For the text-containing cell, return its midpoint in [X, Y] coordinate format. 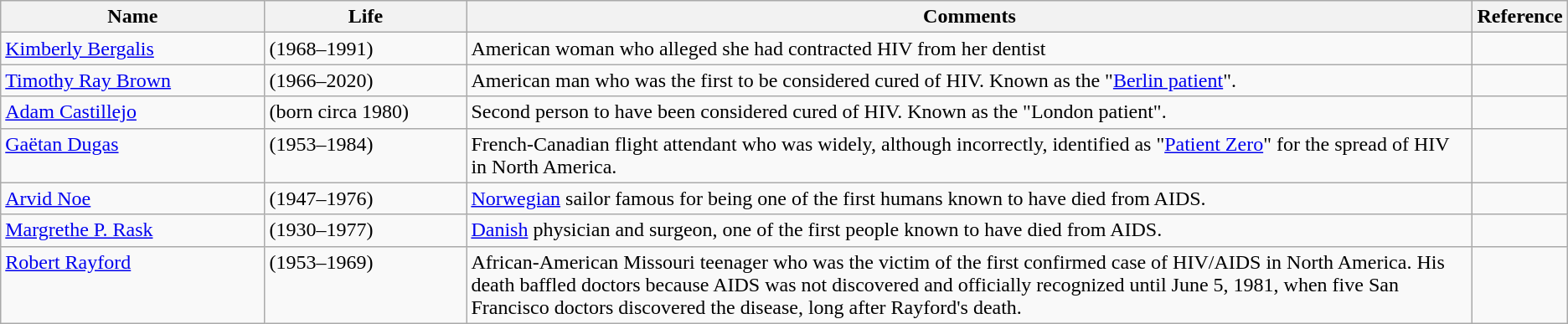
(born circa 1980) [365, 112]
Life [365, 17]
Adam Castillejo [132, 112]
(1953–1984) [365, 156]
Danish physician and surgeon, one of the first people known to have died from AIDS. [970, 230]
(1953–1969) [365, 285]
(1966–2020) [365, 80]
French-Canadian flight attendant who was widely, although incorrectly, identified as "Patient Zero" for the spread of HIV in North America. [970, 156]
Reference [1519, 17]
American woman who alleged she had contracted HIV from her dentist [970, 49]
Second person to have been considered cured of HIV. Known as the "London patient". [970, 112]
Robert Rayford [132, 285]
Timothy Ray Brown [132, 80]
Margrethe P. Rask [132, 230]
(1968–1991) [365, 49]
American man who was the first to be considered cured of HIV. Known as the "Berlin patient". [970, 80]
Gaëtan Dugas [132, 156]
Name [132, 17]
Kimberly Bergalis [132, 49]
Arvid Noe [132, 198]
(1947–1976) [365, 198]
(1930–1977) [365, 230]
Norwegian sailor famous for being one of the first humans known to have died from AIDS. [970, 198]
Comments [970, 17]
